For the text-containing cell, return its midpoint in [X, Y] coordinate format. 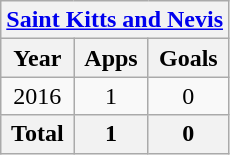
Apps [111, 58]
Total [38, 134]
2016 [38, 96]
Year [38, 58]
Goals [188, 58]
Saint Kitts and Nevis [115, 20]
